Pinpoint the cell where the given text exists, returning its (x, y) midpoint coordinate. 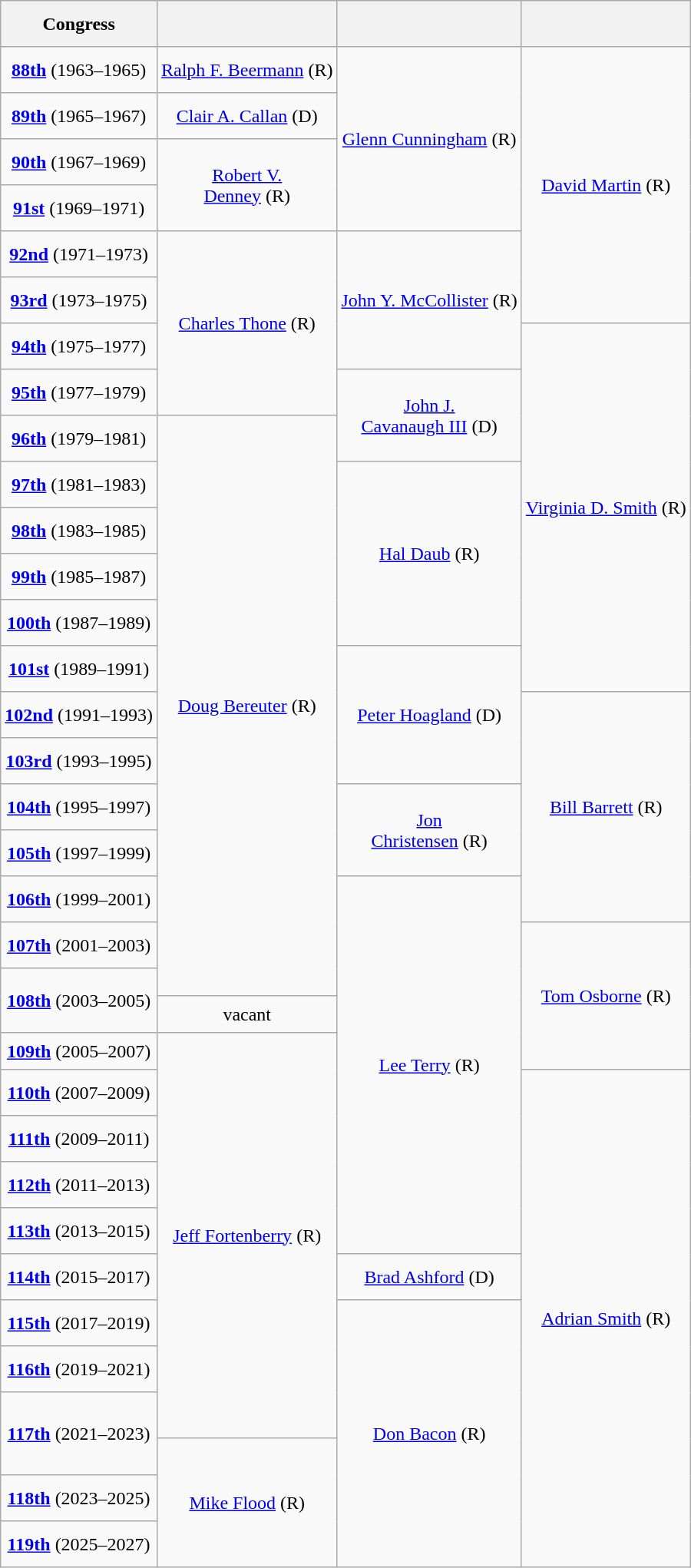
105th (1997–1999) (79, 853)
91st (1969–1971) (79, 208)
Bill Barrett (R) (606, 807)
89th (1965–1967) (79, 116)
Robert V.Denney (R) (246, 185)
JonChristensen (R) (429, 830)
John J.Cavanaugh III (D) (429, 415)
Charles Thone (R) (246, 323)
94th (1975–1977) (79, 346)
99th (1985–1987) (79, 577)
Doug Bereuter (R) (246, 706)
113th (2013–2015) (79, 1231)
93rd (1973–1975) (79, 300)
102nd (1991–1993) (79, 715)
96th (1979–1981) (79, 438)
Congress (79, 24)
101st (1989–1991) (79, 669)
100th (1987–1989) (79, 623)
116th (2019–2021) (79, 1369)
109th (2005–2007) (79, 1051)
112th (2011–2013) (79, 1185)
92nd (1971–1973) (79, 254)
Lee Terry (R) (429, 1065)
Ralph F. Beermann (R) (246, 70)
119th (2025–2027) (79, 1544)
103rd (1993–1995) (79, 761)
108th (2003–2005) (79, 1001)
106th (1999–2001) (79, 899)
107th (2001–2003) (79, 945)
88th (1963–1965) (79, 70)
Brad Ashford (D) (429, 1277)
Mike Flood (R) (246, 1503)
Glenn Cunningham (R) (429, 139)
Tom Osborne (R) (606, 996)
98th (1983–1985) (79, 531)
111th (2009–2011) (79, 1139)
Virginia D. Smith (R) (606, 508)
90th (1967–1969) (79, 162)
110th (2007–2009) (79, 1093)
David Martin (R) (606, 185)
115th (2017–2019) (79, 1323)
John Y. McCollister (R) (429, 300)
97th (1981–1983) (79, 485)
104th (1995–1997) (79, 807)
114th (2015–2017) (79, 1277)
Jeff Fortenberry (R) (246, 1236)
vacant (246, 1014)
Adrian Smith (R) (606, 1318)
118th (2023–2025) (79, 1498)
Peter Hoagland (D) (429, 715)
Clair A. Callan (D) (246, 116)
117th (2021–2023) (79, 1434)
Hal Daub (R) (429, 554)
Don Bacon (R) (429, 1434)
95th (1977–1979) (79, 392)
